Return the (x, y) coordinate for the center point of the cell that contains the specified text.  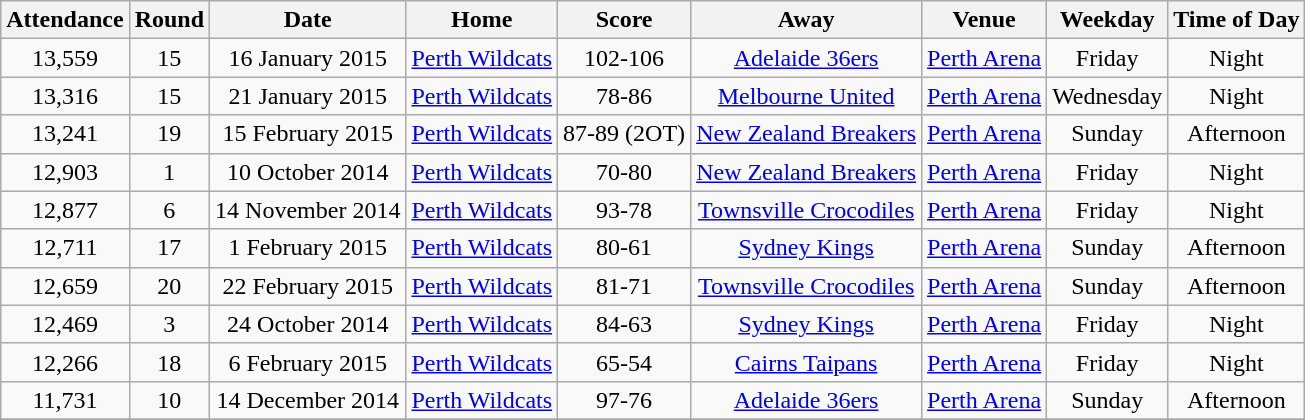
18 (169, 362)
12,711 (65, 248)
1 February 2015 (308, 248)
97-76 (624, 400)
13,316 (65, 96)
24 October 2014 (308, 324)
12,903 (65, 172)
17 (169, 248)
102-106 (624, 58)
3 (169, 324)
6 (169, 210)
19 (169, 134)
Cairns Taipans (806, 362)
93-78 (624, 210)
78-86 (624, 96)
1 (169, 172)
20 (169, 286)
Score (624, 20)
12,469 (65, 324)
81-71 (624, 286)
Wednesday (1108, 96)
14 November 2014 (308, 210)
65-54 (624, 362)
16 January 2015 (308, 58)
Attendance (65, 20)
Weekday (1108, 20)
13,559 (65, 58)
11,731 (65, 400)
12,266 (65, 362)
22 February 2015 (308, 286)
Date (308, 20)
80-61 (624, 248)
10 October 2014 (308, 172)
70-80 (624, 172)
21 January 2015 (308, 96)
14 December 2014 (308, 400)
12,659 (65, 286)
Time of Day (1236, 20)
13,241 (65, 134)
87-89 (2OT) (624, 134)
Venue (984, 20)
15 February 2015 (308, 134)
10 (169, 400)
Home (482, 20)
Round (169, 20)
84-63 (624, 324)
Melbourne United (806, 96)
Away (806, 20)
12,877 (65, 210)
6 February 2015 (308, 362)
